Search for the cell housing the specified text and yield its [X, Y] center coordinate. 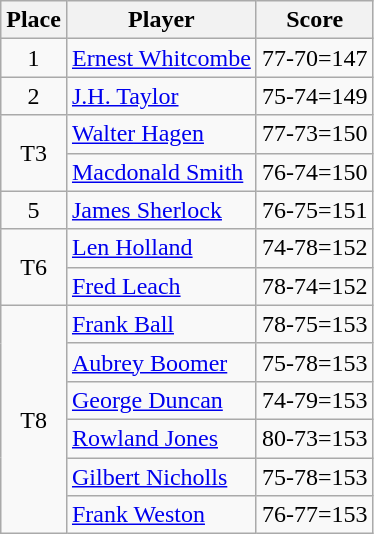
80-73=153 [314, 438]
Rowland Jones [161, 438]
T3 [34, 153]
Place [34, 20]
Frank Weston [161, 515]
78-74=152 [314, 286]
74-78=152 [314, 248]
74-79=153 [314, 400]
Player [161, 20]
77-70=147 [314, 58]
Ernest Whitcombe [161, 58]
Macdonald Smith [161, 172]
Score [314, 20]
Aubrey Boomer [161, 362]
1 [34, 58]
J.H. Taylor [161, 96]
Frank Ball [161, 324]
T6 [34, 267]
Fred Leach [161, 286]
Gilbert Nicholls [161, 477]
Walter Hagen [161, 134]
James Sherlock [161, 210]
76-74=150 [314, 172]
76-77=153 [314, 515]
75-74=149 [314, 96]
2 [34, 96]
76-75=151 [314, 210]
77-73=150 [314, 134]
T8 [34, 419]
78-75=153 [314, 324]
Len Holland [161, 248]
George Duncan [161, 400]
5 [34, 210]
